Detect which cell encompasses the target text, then output its (X, Y) center coordinate. 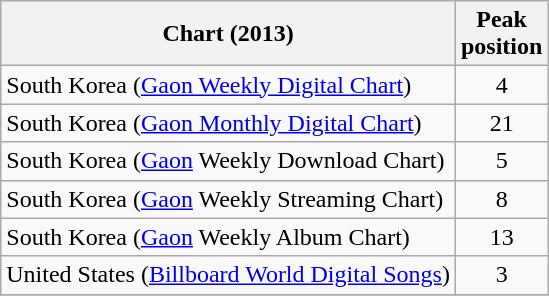
South Korea (Gaon Weekly Download Chart) (228, 161)
4 (501, 85)
8 (501, 199)
South Korea (Gaon Weekly Digital Chart) (228, 85)
3 (501, 275)
Chart (2013) (228, 34)
United States (Billboard World Digital Songs) (228, 275)
5 (501, 161)
21 (501, 123)
South Korea (Gaon Weekly Album Chart) (228, 237)
South Korea (Gaon Monthly Digital Chart) (228, 123)
Peakposition (501, 34)
South Korea (Gaon Weekly Streaming Chart) (228, 199)
13 (501, 237)
